Detect which cell encompasses the target text, then output its [X, Y] center coordinate. 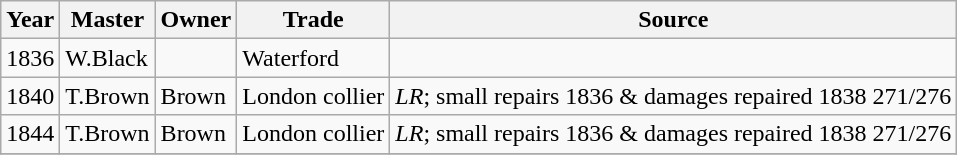
1840 [30, 96]
Waterford [314, 58]
Owner [196, 20]
1844 [30, 134]
W.Black [108, 58]
Year [30, 20]
Trade [314, 20]
Source [674, 20]
Master [108, 20]
1836 [30, 58]
